Find where the given text appears and provide that cell's center as [x, y] coordinate. 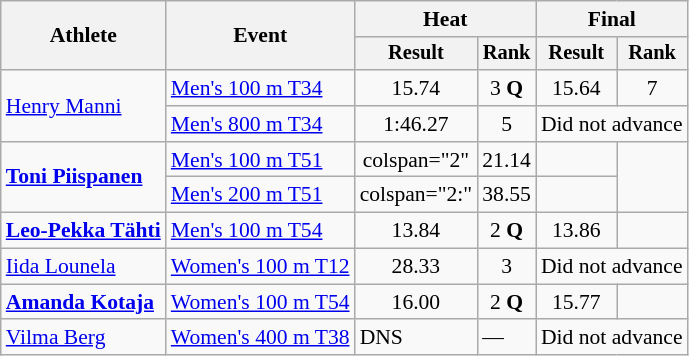
15.74 [416, 88]
15.77 [576, 302]
Women's 100 m T12 [260, 267]
15.64 [576, 88]
Vilma Berg [84, 338]
38.55 [506, 195]
13.86 [576, 231]
Women's 400 m T38 [260, 338]
21.14 [506, 160]
Iida Lounela [84, 267]
colspan="2" [416, 160]
Heat [446, 19]
Men's 100 m T34 [260, 88]
28.33 [416, 267]
Athlete [84, 36]
— [506, 338]
Leo-Pekka Tähti [84, 231]
colspan="2:" [416, 195]
5 [506, 124]
Women's 100 m T54 [260, 302]
Men's 200 m T51 [260, 195]
16.00 [416, 302]
DNS [416, 338]
3 Q [506, 88]
Final [612, 19]
Event [260, 36]
13.84 [416, 231]
7 [652, 88]
Henry Manni [84, 106]
1:46.27 [416, 124]
Men's 800 m T34 [260, 124]
Amanda Kotaja [84, 302]
3 [506, 267]
Toni Piispanen [84, 178]
Men's 100 m T51 [260, 160]
Men's 100 m T54 [260, 231]
